Provide the [X, Y] coordinate of the cell's center where the given text is located.  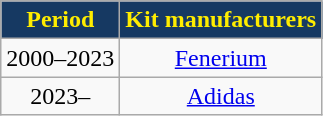
2000–2023 [60, 58]
Adidas [221, 96]
Kit manufacturers [221, 20]
2023– [60, 96]
Period [60, 20]
Fenerium [221, 58]
